Identify which cell holds the provided text, then report its [X, Y] central coordinate. 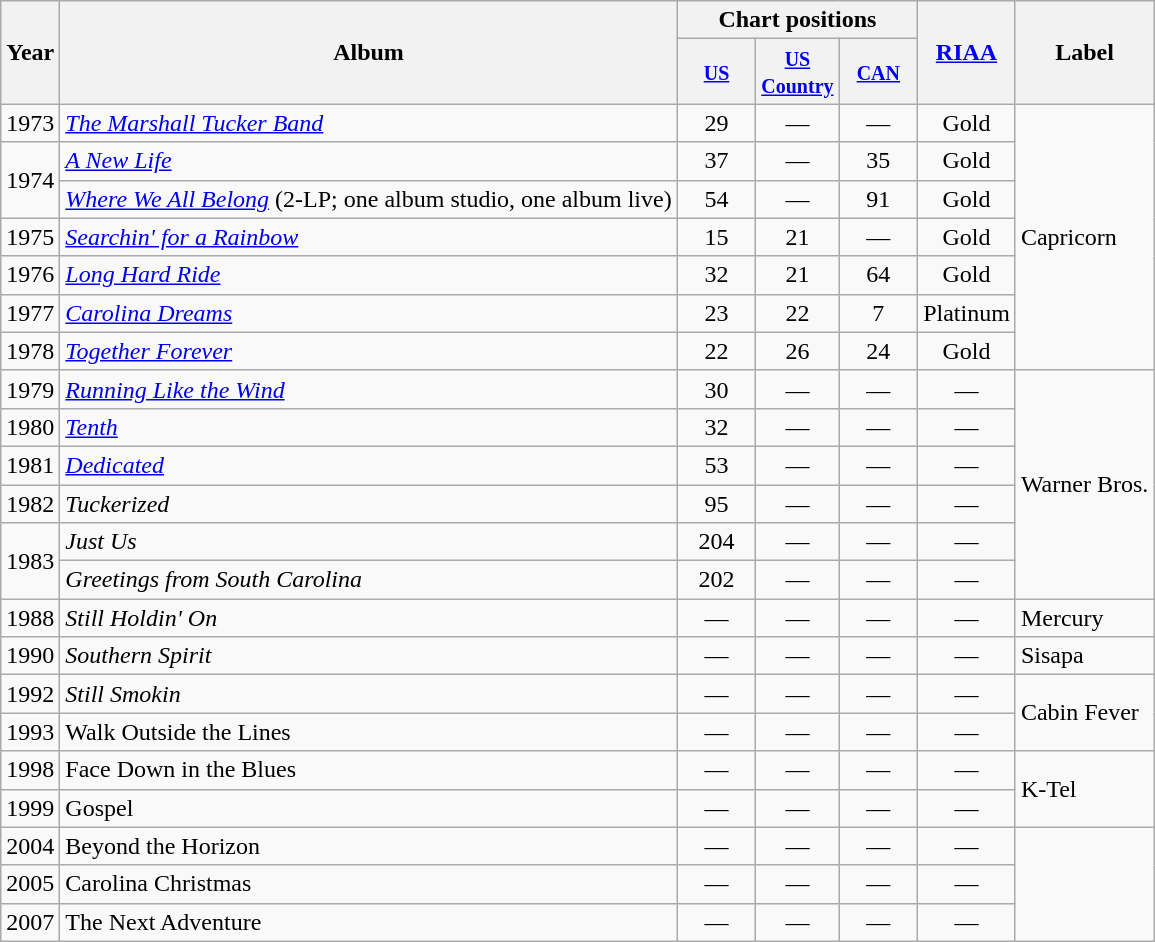
Searchin' for a Rainbow [368, 237]
1973 [30, 123]
1983 [30, 561]
US [716, 72]
Long Hard Ride [368, 275]
Mercury [1084, 618]
A New Life [368, 161]
1988 [30, 618]
7 [878, 313]
Southern Spirit [368, 656]
1992 [30, 694]
Gospel [368, 808]
54 [716, 199]
Label [1084, 52]
2004 [30, 846]
1980 [30, 427]
1998 [30, 770]
24 [878, 351]
Capricorn [1084, 237]
30 [716, 389]
95 [716, 503]
Tuckerized [368, 503]
Face Down in the Blues [368, 770]
Platinum [967, 313]
1993 [30, 732]
35 [878, 161]
Carolina Dreams [368, 313]
1977 [30, 313]
Warner Bros. [1084, 484]
1979 [30, 389]
1981 [30, 465]
29 [716, 123]
91 [878, 199]
26 [798, 351]
The Next Adventure [368, 922]
Tenth [368, 427]
The Marshall Tucker Band [368, 123]
Running Like the Wind [368, 389]
23 [716, 313]
Where We All Belong (2-LP; one album studio, one album live) [368, 199]
Dedicated [368, 465]
37 [716, 161]
Cabin Fever [1084, 713]
1999 [30, 808]
1982 [30, 503]
1990 [30, 656]
Just Us [368, 542]
US Country [798, 72]
1976 [30, 275]
53 [716, 465]
RIAA [967, 52]
1978 [30, 351]
Still Smokin [368, 694]
Chart positions [797, 20]
Still Holdin' On [368, 618]
64 [878, 275]
Together Forever [368, 351]
15 [716, 237]
Greetings from South Carolina [368, 580]
204 [716, 542]
K-Tel [1084, 789]
Carolina Christmas [368, 884]
1974 [30, 180]
Album [368, 52]
Walk Outside the Lines [368, 732]
2007 [30, 922]
Sisapa [1084, 656]
CAN [878, 72]
202 [716, 580]
2005 [30, 884]
Beyond the Horizon [368, 846]
1975 [30, 237]
Year [30, 52]
